Pinpoint the cell where the given text exists, returning its (x, y) midpoint coordinate. 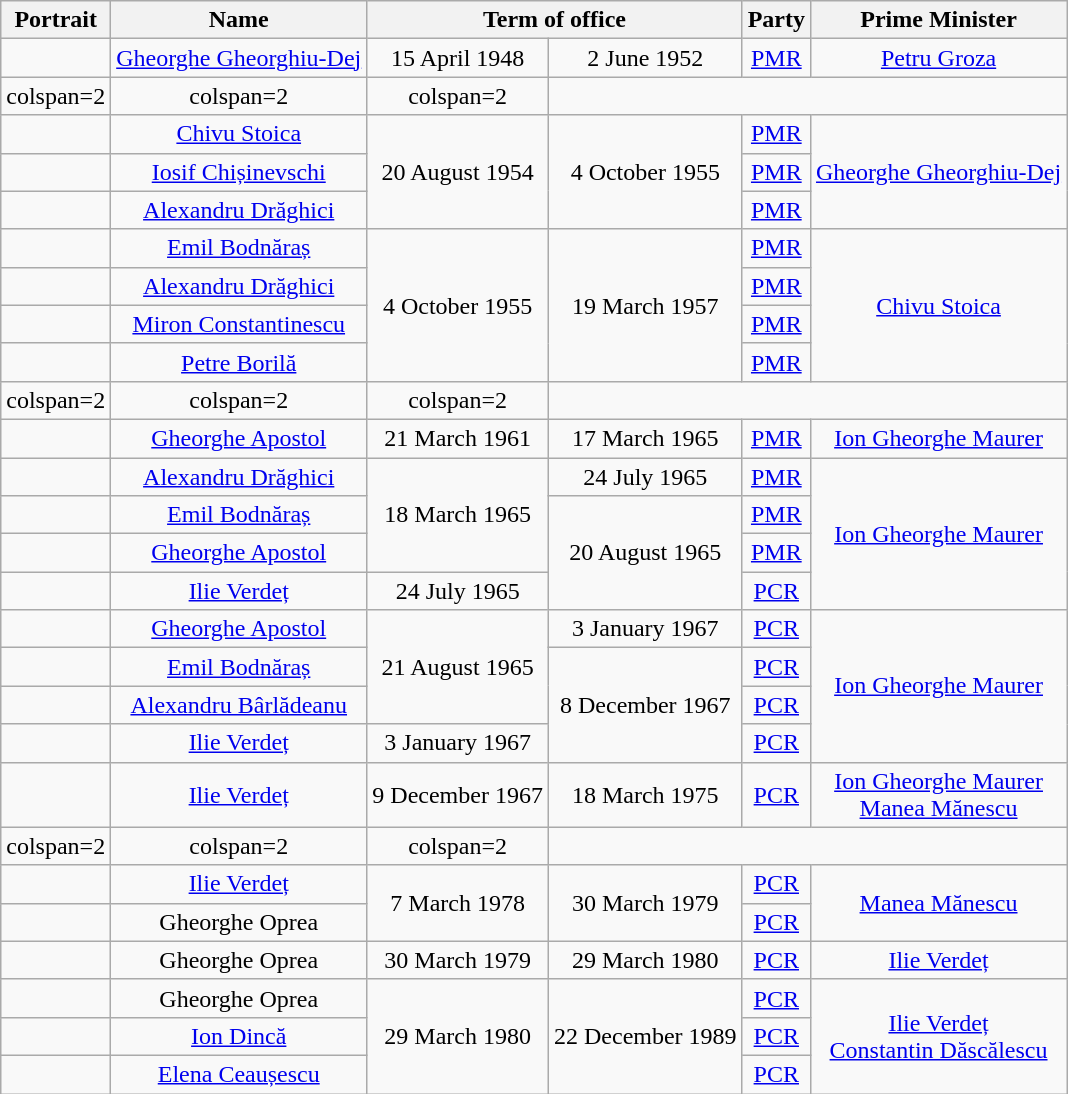
Petru Groza (938, 58)
Term of office (554, 20)
8 December 1967 (645, 705)
2 June 1952 (645, 58)
9 December 1967 (458, 794)
19 March 1957 (645, 305)
Ilie VerdețConstantin Dăscălescu (938, 1036)
Elena Ceaușescu (239, 1074)
22 December 1989 (645, 1036)
Portrait (56, 20)
Alexandru Bârlădeanu (239, 705)
18 March 1975 (645, 794)
Miron Constantinescu (239, 324)
21 March 1961 (458, 438)
Ion Dincă (239, 1036)
Name (239, 20)
Ion Gheorghe MaurerManea Mănescu (938, 794)
20 August 1965 (645, 553)
17 March 1965 (645, 438)
Petre Borilă (239, 362)
Prime Minister (938, 20)
Iosif Chișinevschi (239, 172)
18 March 1965 (458, 515)
21 August 1965 (458, 667)
20 August 1954 (458, 172)
15 April 1948 (458, 58)
Party (776, 20)
Manea Mănescu (938, 903)
7 March 1978 (458, 903)
